Extract the [X, Y] coordinate from the center of the cell holding the provided text.  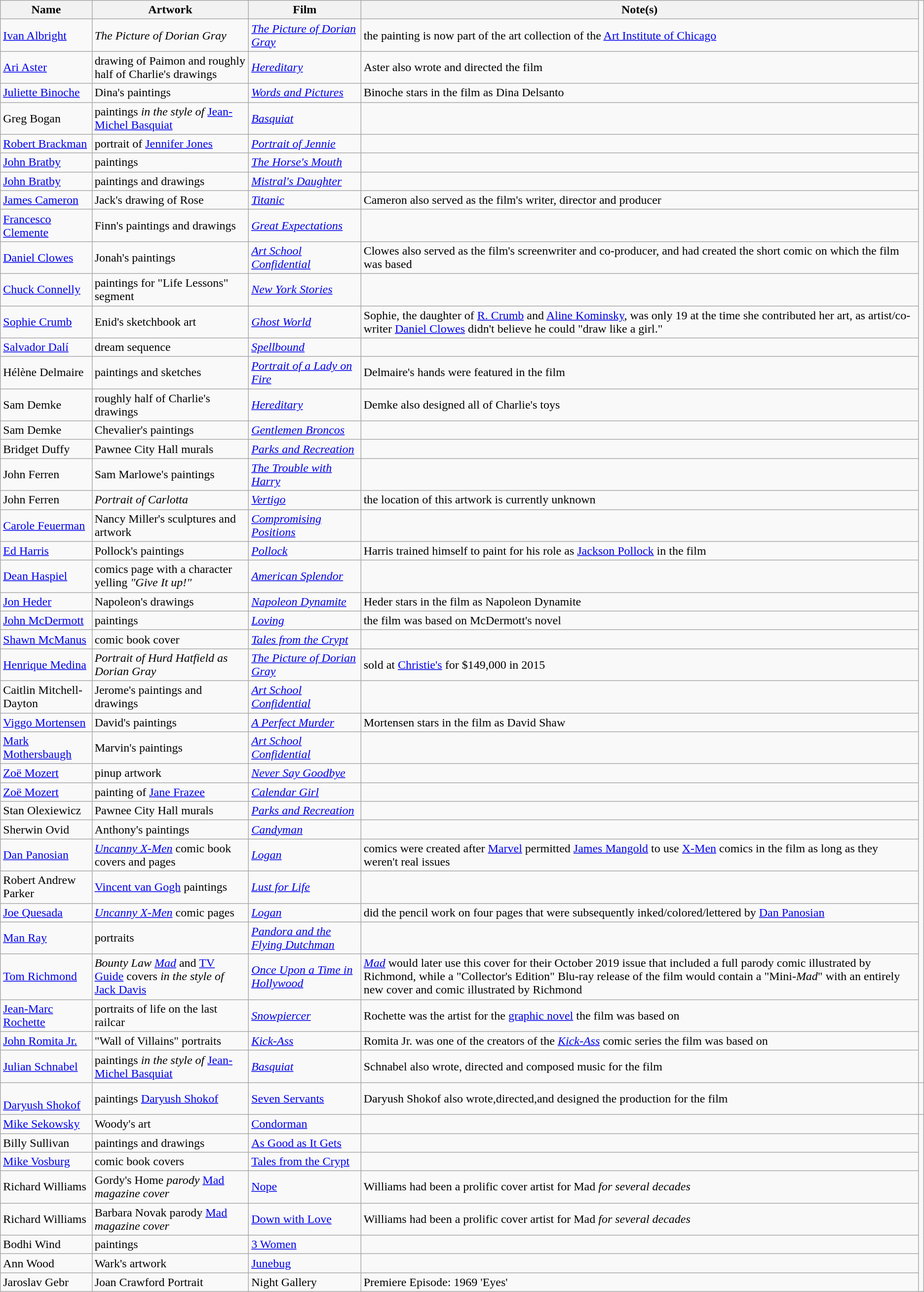
Compromising Positions [305, 525]
Binoche stars in the film as Dina Delsanto [640, 93]
Marvin's paintings [170, 748]
sold at Christie's for $149,000 in 2015 [640, 664]
Pollock's paintings [170, 551]
Daryush Shokof [46, 1099]
Nancy Miller's sculptures and artwork [170, 525]
Portrait of Jennie [305, 144]
Julian Schnabel [46, 1066]
Calendar Girl [305, 792]
Henrique Medina [46, 664]
Mike Vosburg [46, 1162]
Jonah's paintings [170, 258]
Uncanny X-Men comic pages [170, 912]
Gentlemen Broncos [305, 430]
Clowes also served as the film's screenwriter and co-producer, and had created the short comic on which the film was based [640, 258]
Aster also wrote and directed the film [640, 67]
comic book covers [170, 1162]
Uncanny X-Men comic book covers and pages [170, 855]
Ari Aster [46, 67]
Nope [305, 1187]
Ed Harris [46, 551]
Artwork [170, 10]
Lust for Life [305, 887]
"Wall of Villains" portraits [170, 1041]
paintings and sketches [170, 373]
Dan Panosian [46, 855]
Harris trained himself to paint for his role as Jackson Pollock in the film [640, 551]
drawing of Paimon and roughly half of Charlie's drawings [170, 67]
Mark Mothersbaugh [46, 748]
dream sequence [170, 347]
Once Upon a Time in Hollywood [305, 977]
Titanic [305, 200]
Man Ray [46, 938]
Bridget Duffy [46, 449]
Portrait of Carlotta [170, 500]
Portrait of Hurd Hatfield as Dorian Gray [170, 664]
John McDermott [46, 620]
Premiere Episode: 1969 'Eyes' [640, 1282]
Night Gallery [305, 1282]
Francesco Clemente [46, 225]
Never Say Goodbye [305, 773]
Candyman [305, 830]
Words and Pictures [305, 93]
Film [305, 10]
Caitlin Mitchell-Dayton [46, 697]
Mortensen stars in the film as David Shaw [640, 722]
The Trouble with Harry [305, 475]
portrait of Jennifer Jones [170, 144]
David's paintings [170, 722]
Demke also designed all of Charlie's toys [640, 405]
Bounty Law Mad and TV Guide covers in the style of Jack Davis [170, 977]
Spellbound [305, 347]
Gordy's Home parody Mad magazine cover [170, 1187]
Ghost World [305, 322]
comics page with a character yelling "Give It up!" [170, 576]
Pollock [305, 551]
Anthony's paintings [170, 830]
Joan Crawford Portrait [170, 1282]
comics were created after Marvel permitted James Mangold to use X-Men comics in the film as long as they weren't real issues [640, 855]
comic book cover [170, 639]
James Cameron [46, 200]
Greg Bogan [46, 118]
Down with Love [305, 1219]
Wark's artwork [170, 1263]
3 Women [305, 1245]
portraits of life on the last railcar [170, 1016]
the film was based on McDermott's novel [640, 620]
As Good as It Gets [305, 1142]
Delmaire's hands were featured in the film [640, 373]
Seven Servants [305, 1099]
Jaroslav Gebr [46, 1282]
the location of this artwork is currently unknown [640, 500]
Mistral's Daughter [305, 181]
Dean Haspiel [46, 576]
Vertigo [305, 500]
Viggo Mortensen [46, 722]
Name [46, 10]
Jerome's paintings and drawings [170, 697]
Woody's art [170, 1124]
Salvador Dalí [46, 347]
Stan Olexiewicz [46, 811]
Pandora and the Flying Dutchman [305, 938]
Great Expectations [305, 225]
Heder stars in the film as Napoleon Dynamite [640, 602]
Enid's sketchbook art [170, 322]
The Horse's Mouth [305, 162]
Finn's paintings and drawings [170, 225]
New York Stories [305, 289]
Chuck Connelly [46, 289]
Daniel Clowes [46, 258]
paintings Daryush Shokof [170, 1099]
Schnabel also wrote, directed and composed music for the film [640, 1066]
Bodhi Wind [46, 1245]
Portrait of a Lady on Fire [305, 373]
paintings for "Life Lessons" segment [170, 289]
Snowpiercer [305, 1016]
Kick-Ass [305, 1041]
Junebug [305, 1263]
Tom Richmond [46, 977]
Joe Quesada [46, 912]
Loving [305, 620]
Cameron also served as the film's writer, director and producer [640, 200]
Juliette Binoche [46, 93]
Sam Marlowe's paintings [170, 475]
Mike Sekowsky [46, 1124]
Dina's paintings [170, 93]
A Perfect Murder [305, 722]
Barbara Novak parody Mad magazine cover [170, 1219]
painting of Jane Frazee [170, 792]
portraits [170, 938]
Robert Andrew Parker [46, 887]
Romita Jr. was one of the creators of the Kick-Ass comic series the film was based on [640, 1041]
Ivan Albright [46, 36]
Hélène Delmaire [46, 373]
Jon Heder [46, 602]
Billy Sullivan [46, 1142]
Napoleon's drawings [170, 602]
Rochette was the artist for the graphic novel the film was based on [640, 1016]
Napoleon Dynamite [305, 602]
Shawn McManus [46, 639]
Chevalier's paintings [170, 430]
Robert Brackman [46, 144]
John Romita Jr. [46, 1041]
Sophie Crumb [46, 322]
American Splendor [305, 576]
roughly half of Charlie's drawings [170, 405]
Condorman [305, 1124]
the painting is now part of the art collection of the Art Institute of Chicago [640, 36]
Note(s) [640, 10]
Jack's drawing of Rose [170, 200]
did the pencil work on four pages that were subsequently inked/colored/lettered by Dan Panosian [640, 912]
Carole Feuerman [46, 525]
Jean-Marc Rochette [46, 1016]
Vincent van Gogh paintings [170, 887]
Daryush Shokof also wrote,directed,and designed the production for the film [640, 1099]
Sherwin Ovid [46, 830]
pinup artwork [170, 773]
Ann Wood [46, 1263]
